Search for the cell housing the specified text and yield its (x, y) center coordinate. 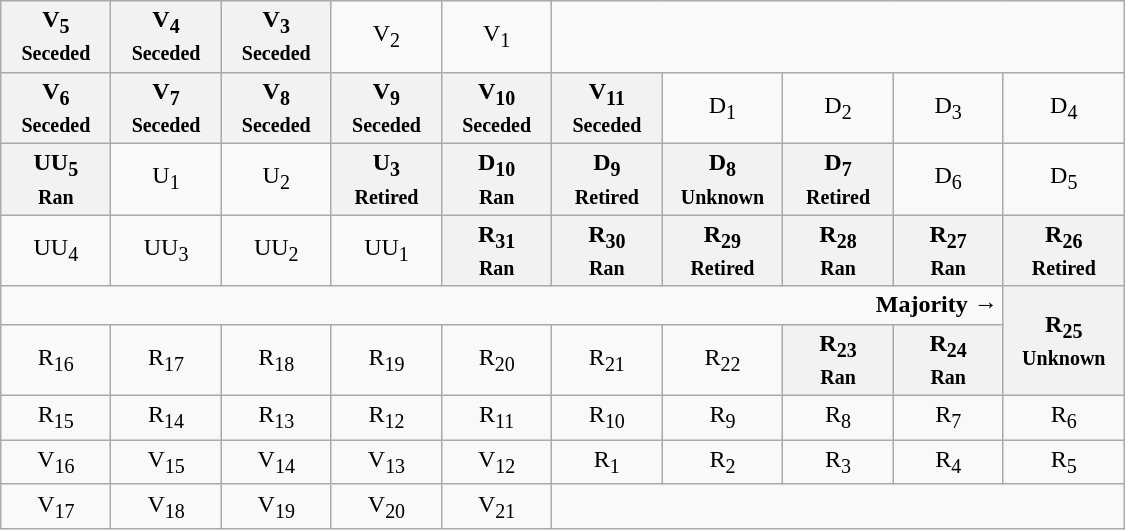
R15 (56, 418)
UU1 (386, 250)
U3Retired (386, 178)
V12 (497, 462)
UU3 (166, 250)
V10Seceded (497, 108)
V1 (497, 36)
D1 (722, 108)
D9Retired (607, 178)
R18 (276, 360)
R20 (497, 360)
R6 (1064, 418)
R31Ran (497, 250)
R29Retired (722, 250)
D6 (948, 178)
R4 (948, 462)
D2 (838, 108)
R14 (166, 418)
V20 (386, 506)
UU5Ran (56, 178)
R10 (607, 418)
V2 (386, 36)
R23Ran (838, 360)
R21 (607, 360)
R17 (166, 360)
D7Retired (838, 178)
R26Retired (1064, 250)
V3Seceded (276, 36)
R19 (386, 360)
R7 (948, 418)
V9Seceded (386, 108)
D4 (1064, 108)
D8Unknown (722, 178)
R3 (838, 462)
R25Unknown (1064, 340)
R12 (386, 418)
V18 (166, 506)
R5 (1064, 462)
U2 (276, 178)
Majority → (502, 305)
D10Ran (497, 178)
V15 (166, 462)
R11 (497, 418)
UU4 (56, 250)
R13 (276, 418)
R16 (56, 360)
U1 (166, 178)
D5 (1064, 178)
R24Ran (948, 360)
R9 (722, 418)
V5Seceded (56, 36)
V14 (276, 462)
V8Seceded (276, 108)
R27Ran (948, 250)
R8 (838, 418)
D3 (948, 108)
R30Ran (607, 250)
R28Ran (838, 250)
R22 (722, 360)
R2 (722, 462)
V16 (56, 462)
V7Seceded (166, 108)
V11Seceded (607, 108)
V19 (276, 506)
V4Seceded (166, 36)
V6Seceded (56, 108)
V21 (497, 506)
UU2 (276, 250)
V17 (56, 506)
V13 (386, 462)
R1 (607, 462)
